Locate the cell with the specified text and output its (x, y) center coordinate. 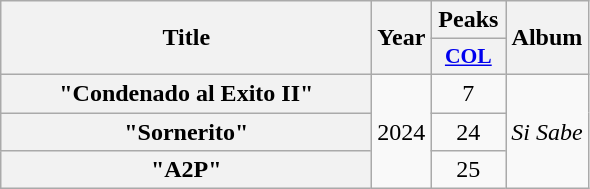
7 (468, 93)
Title (186, 38)
Year (402, 38)
24 (468, 131)
Peaks (468, 20)
COL (468, 57)
25 (468, 170)
2024 (402, 131)
Si Sabe (547, 131)
"Sornerito" (186, 131)
Album (547, 38)
"A2P" (186, 170)
"Condenado al Exito II" (186, 93)
